Search for the cell housing the specified text and yield its (x, y) center coordinate. 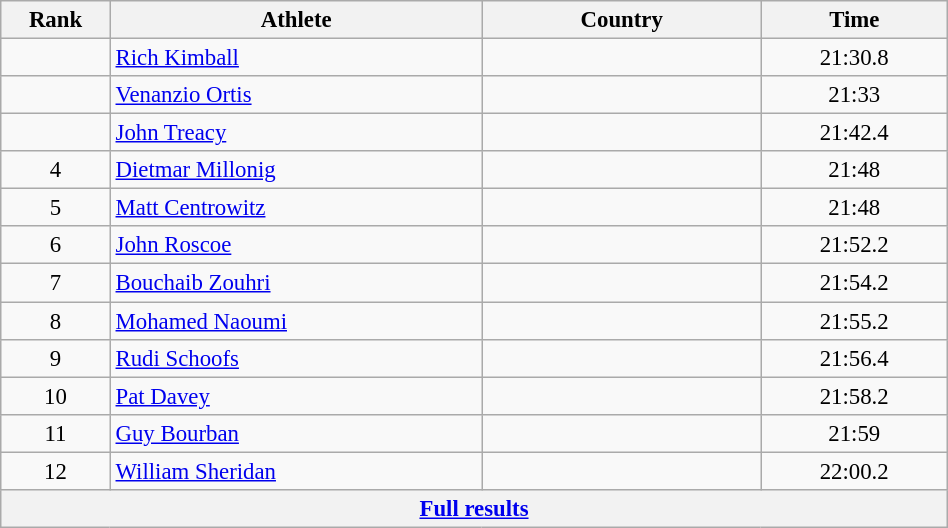
William Sheridan (296, 471)
6 (56, 245)
John Treacy (296, 133)
7 (56, 283)
Bouchaib Zouhri (296, 283)
Mohamed Naoumi (296, 321)
4 (56, 170)
8 (56, 321)
9 (56, 358)
John Roscoe (296, 245)
11 (56, 433)
Full results (474, 509)
Pat Davey (296, 396)
10 (56, 396)
12 (56, 471)
Guy Bourban (296, 433)
21:56.4 (854, 358)
21:58.2 (854, 396)
21:59 (854, 433)
Time (854, 20)
Rank (56, 20)
21:30.8 (854, 58)
21:42.4 (854, 133)
Country (622, 20)
Matt Centrowitz (296, 208)
Rudi Schoofs (296, 358)
21:52.2 (854, 245)
5 (56, 208)
Athlete (296, 20)
21:54.2 (854, 283)
21:55.2 (854, 321)
22:00.2 (854, 471)
Dietmar Millonig (296, 170)
21:33 (854, 95)
Venanzio Ortis (296, 95)
Rich Kimball (296, 58)
